Search for the cell housing the specified text and yield its (X, Y) center coordinate. 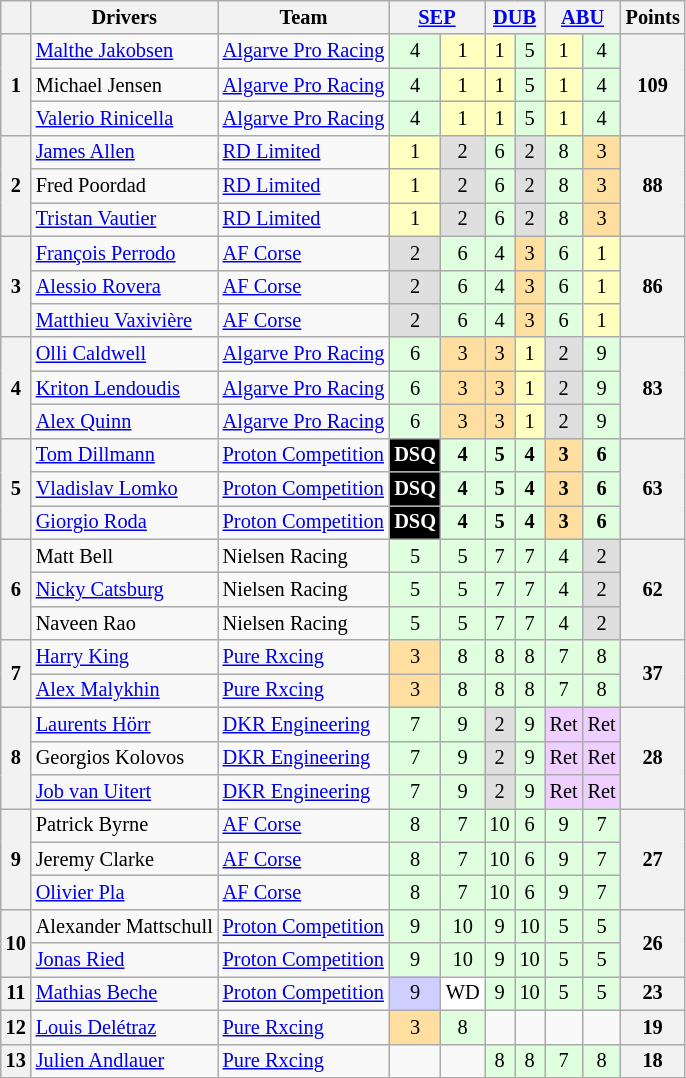
18 (653, 1061)
26 (653, 942)
Laurents Hörr (124, 724)
Matt Bell (124, 556)
13 (16, 1061)
DUB (515, 17)
86 (653, 286)
Points (653, 17)
Alexander Mattschull (124, 926)
Louis Delétraz (124, 1027)
83 (653, 388)
Alex Malykhin (124, 690)
88 (653, 186)
27 (653, 858)
Jeremy Clarke (124, 859)
23 (653, 993)
Mathias Beche (124, 993)
Tristan Vautier (124, 219)
Tom Dillmann (124, 455)
37 (653, 674)
Patrick Byrne (124, 825)
SEP (436, 17)
109 (653, 84)
Drivers (124, 17)
Nicky Catsburg (124, 589)
ABU (583, 17)
Jonas Ried (124, 960)
28 (653, 758)
Alex Quinn (124, 421)
Naveen Rao (124, 623)
63 (653, 488)
11 (16, 993)
Olli Caldwell (124, 354)
Harry King (124, 657)
19 (653, 1027)
François Perrodo (124, 253)
Georgios Kolovos (124, 758)
Michael Jensen (124, 85)
Matthieu Vaxivière (124, 320)
Kriton Lendoudis (124, 388)
WD (463, 993)
James Allen (124, 152)
62 (653, 590)
Vladislav Lomko (124, 489)
Valerio Rinicella (124, 118)
12 (16, 1027)
Malthe Jakobsen (124, 51)
Giorgio Roda (124, 522)
Julien Andlauer (124, 1061)
Job van Uitert (124, 791)
Team (304, 17)
Alessio Rovera (124, 287)
Fred Poordad (124, 186)
Olivier Pla (124, 892)
